Return the (x, y) coordinate for the center point of the cell that contains the specified text.  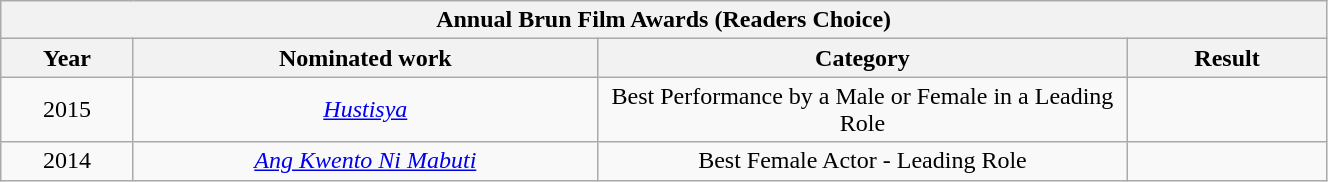
2014 (68, 161)
Hustisya (365, 110)
Annual Brun Film Awards (Readers Choice) (664, 20)
Category (862, 58)
Nominated work (365, 58)
Best Female Actor - Leading Role (862, 161)
Result (1228, 58)
Ang Kwento Ni Mabuti (365, 161)
Year (68, 58)
Best Performance by a Male or Female in a Leading Role (862, 110)
2015 (68, 110)
